Pinpoint the cell where the given text exists, returning its [X, Y] midpoint coordinate. 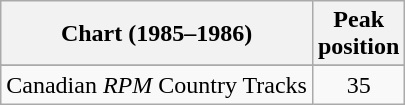
35 [358, 85]
Peakposition [358, 34]
Canadian RPM Country Tracks [157, 85]
Chart (1985–1986) [157, 34]
